Extract the (X, Y) coordinate from the center of the cell holding the provided text.  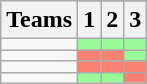
2 (112, 20)
Teams (40, 20)
1 (90, 20)
3 (136, 20)
